Extract the (x, y) coordinate from the center of the cell holding the provided text.  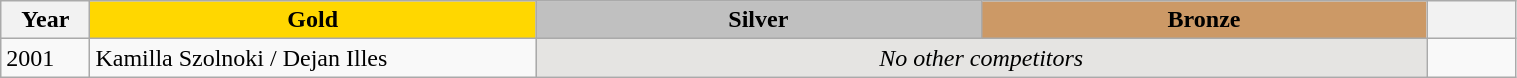
Silver (759, 20)
No other competitors (982, 58)
Year (46, 20)
2001 (46, 58)
Bronze (1204, 20)
Kamilla Szolnoki / Dejan Illes (313, 58)
Gold (313, 20)
